Return (x, y) of the center of cell containing provided text 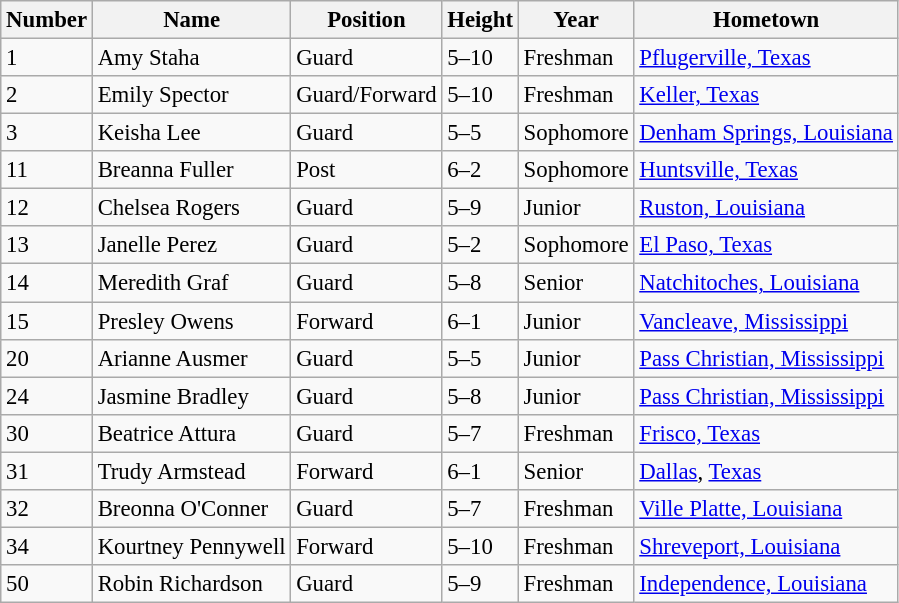
Robin Richardson (192, 584)
Ville Platte, Louisiana (766, 509)
Independence, Louisiana (766, 584)
Presley Owens (192, 321)
Position (366, 20)
Frisco, Texas (766, 433)
50 (47, 584)
Keller, Texas (766, 95)
Ruston, Louisiana (766, 208)
14 (47, 283)
Shreveport, Louisiana (766, 546)
31 (47, 471)
Amy Staha (192, 58)
24 (47, 396)
1 (47, 58)
Denham Springs, Louisiana (766, 133)
13 (47, 245)
5–2 (480, 245)
15 (47, 321)
Kourtney Pennywell (192, 546)
El Paso, Texas (766, 245)
Meredith Graf (192, 283)
12 (47, 208)
Chelsea Rogers (192, 208)
Name (192, 20)
Year (576, 20)
Breonna O'Conner (192, 509)
Arianne Ausmer (192, 358)
20 (47, 358)
Vancleave, Mississippi (766, 321)
Guard/Forward (366, 95)
2 (47, 95)
Hometown (766, 20)
Natchitoches, Louisiana (766, 283)
34 (47, 546)
Jasmine Bradley (192, 396)
Trudy Armstead (192, 471)
32 (47, 509)
11 (47, 170)
Breanna Fuller (192, 170)
30 (47, 433)
Janelle Perez (192, 245)
Huntsville, Texas (766, 170)
Keisha Lee (192, 133)
Beatrice Attura (192, 433)
Number (47, 20)
Pflugerville, Texas (766, 58)
Post (366, 170)
6–2 (480, 170)
3 (47, 133)
Height (480, 20)
Emily Spector (192, 95)
Dallas, Texas (766, 471)
